Locate the cell with the specified text and output its (x, y) center coordinate. 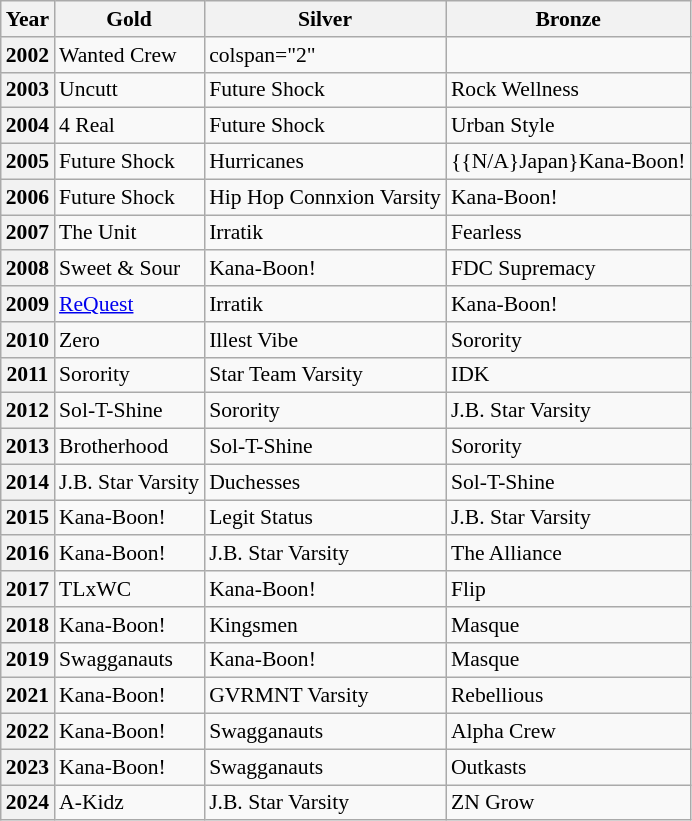
2016 (28, 554)
{{N/A}Japan}Kana-Boon! (568, 162)
2021 (28, 696)
Star Team Varsity (325, 375)
2012 (28, 411)
2011 (28, 375)
2007 (28, 233)
Outkasts (568, 767)
Kingsmen (325, 625)
2017 (28, 589)
GVRMNT Varsity (325, 696)
Zero (129, 340)
A-Kidz (129, 803)
Rebellious (568, 696)
Hurricanes (325, 162)
2010 (28, 340)
2008 (28, 269)
Hip Hop Connxion Varsity (325, 197)
TLxWC (129, 589)
Brotherhood (129, 447)
Duchesses (325, 482)
2004 (28, 126)
colspan="2" (325, 55)
2003 (28, 90)
2023 (28, 767)
FDC Supremacy (568, 269)
2019 (28, 660)
Bronze (568, 19)
2013 (28, 447)
Flip (568, 589)
4 Real (129, 126)
Alpha Crew (568, 732)
Legit Status (325, 518)
Wanted Crew (129, 55)
2018 (28, 625)
The Alliance (568, 554)
ReQuest (129, 304)
Gold (129, 19)
2002 (28, 55)
Urban Style (568, 126)
2009 (28, 304)
ZN Grow (568, 803)
2022 (28, 732)
Uncutt (129, 90)
Silver (325, 19)
Illest Vibe (325, 340)
Fearless (568, 233)
Rock Wellness (568, 90)
The Unit (129, 233)
Year (28, 19)
Sweet & Sour (129, 269)
2006 (28, 197)
2014 (28, 482)
2005 (28, 162)
2024 (28, 803)
2015 (28, 518)
IDK (568, 375)
